Scan for the cell matching the given text and deliver its (X, Y) coordinate at center. 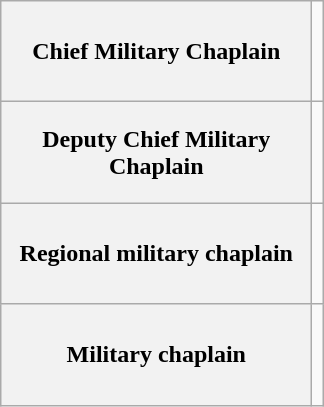
Regional military chaplain (156, 254)
Deputy Chief Military Chaplain (156, 152)
Military chaplain (156, 354)
Chief Military Chaplain (156, 52)
